Output the (x, y) coordinate of the center of the cell containing the given text.  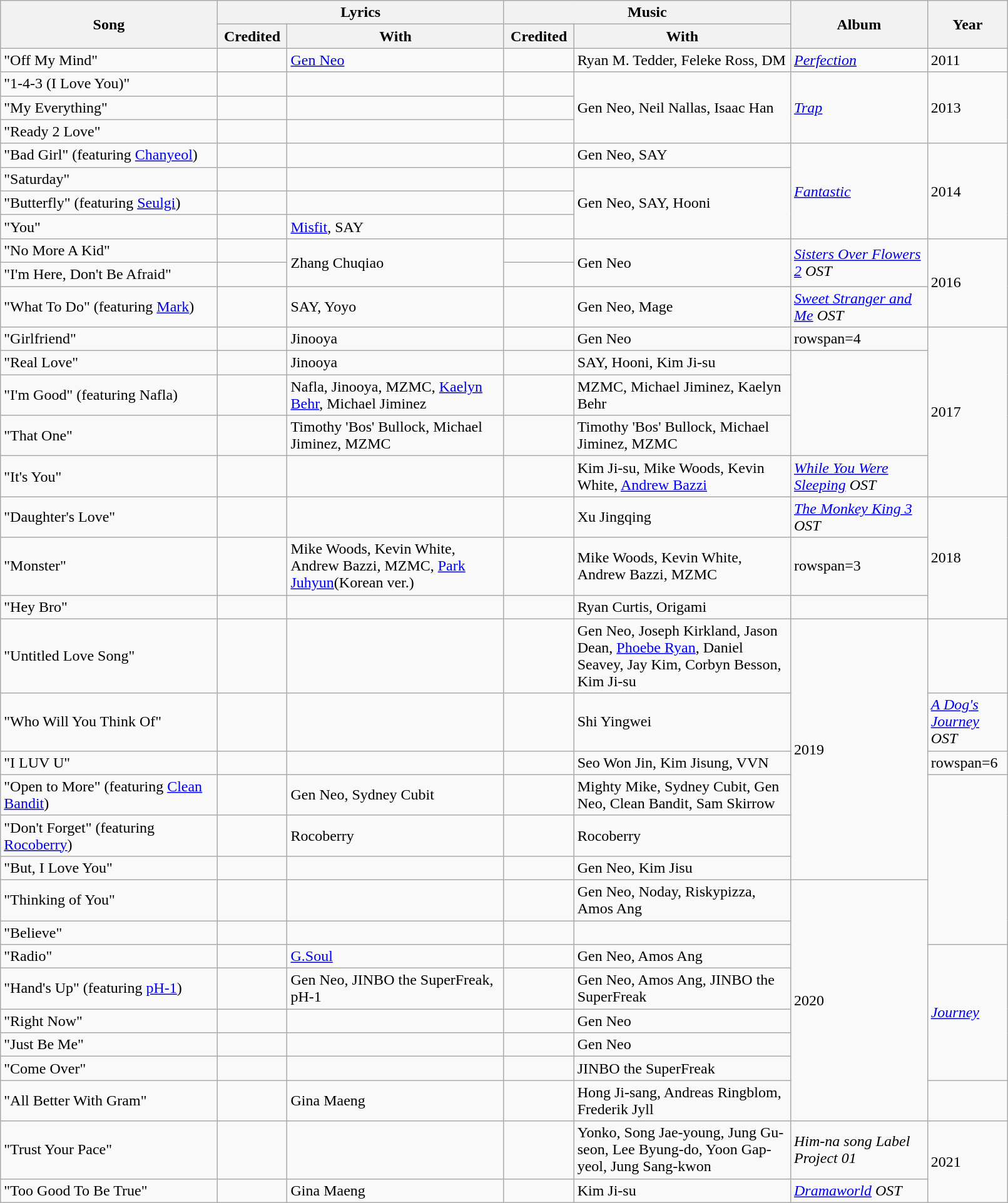
Ryan M. Tedder, Feleke Ross, DM (682, 60)
Music (647, 13)
"Ready 2 Love" (109, 131)
Gen Neo, SAY (682, 155)
Nafla, Jinooya, MZMC, Kaelyn Behr, Michael Jiminez (395, 395)
"All Better With Gram" (109, 1101)
"I'm Good" (featuring Nafla) (109, 395)
Gen Neo, JINBO the SuperFreak, pH-1 (395, 988)
"Hey Bro" (109, 607)
Perfection (858, 60)
Misfit, SAY (395, 226)
G.Soul (395, 957)
Gen Neo, Mage (682, 307)
"It's You" (109, 477)
"Radio" (109, 957)
"Off My Mind" (109, 60)
Xu Jingqing (682, 517)
2014 (967, 191)
"I'm Here, Don't Be Afraid" (109, 274)
"Believe" (109, 933)
"But, I Love You" (109, 868)
"I LUV U" (109, 763)
Sweet Stranger and Me OST (858, 307)
SAY, Yoyo (395, 307)
"Come Over" (109, 1068)
Gen Neo, Noday, Riskypizza, Amos Ang (682, 900)
2017 (967, 412)
"Don't Forget" (featuring Rocoberry) (109, 836)
Shi Yingwei (682, 722)
A Dog's Journey OST (967, 722)
2016 (967, 283)
The Monkey King 3 OST (858, 517)
JINBO the SuperFreak (682, 1068)
Gen Neo, Sydney Cubit (395, 794)
"Too Good To Be True" (109, 1190)
"Thinking of You" (109, 900)
MZMC, Michael Jiminez, Kaelyn Behr (682, 395)
"Bad Girl" (featuring Chanyeol) (109, 155)
"Hand's Up" (featuring pH-1) (109, 988)
"Just Be Me" (109, 1045)
Gen Neo, Neil Nallas, Isaac Han (682, 108)
Gen Neo, Amos Ang, JINBO the SuperFreak (682, 988)
"Butterfly" (featuring Seulgi) (109, 203)
rowspan=4 (858, 339)
Mike Woods, Kevin White, Andrew Bazzi, MZMC, Park Juhyun(Korean ver.) (395, 566)
Mike Woods, Kevin White, Andrew Bazzi, MZMC (682, 566)
Lyrics (360, 13)
While You Were Sleeping OST (858, 477)
Fantastic (858, 191)
Him-na song Label Project 01 (858, 1150)
rowspan=3 (858, 566)
"Who Will You Think Of" (109, 722)
"You" (109, 226)
rowspan=6 (967, 763)
Journey (967, 1012)
Gen Neo, SAY, Hooni (682, 203)
Gen Neo, Amos Ang (682, 957)
2019 (858, 749)
2020 (858, 1000)
2013 (967, 108)
Kim Ji-su, Mike Woods, Kevin White, Andrew Bazzi (682, 477)
"Girlfriend" (109, 339)
Year (967, 24)
"Saturday" (109, 179)
Seo Won Jin, Kim Jisung, VVN (682, 763)
"Right Now" (109, 1021)
Gen Neo, Kim Jisu (682, 868)
Album (858, 24)
"Monster" (109, 566)
Mighty Mike, Sydney Cubit, Gen Neo, Clean Bandit, Sam Skirrow (682, 794)
2021 (967, 1162)
Kim Ji-su (682, 1190)
Zhang Chuqiao (395, 262)
Yonko, Song Jae-young, Jung Gu-seon, Lee Byung-do, Yoon Gap-yeol, Jung Sang-kwon (682, 1150)
"Open to More" (featuring Clean Bandit) (109, 794)
Sisters Over Flowers 2 OST (858, 262)
"What To Do" (featuring Mark) (109, 307)
Gen Neo, Joseph Kirkland, Jason Dean, Phoebe Ryan, Daniel Seavey, Jay Kim, Corbyn Besson, Kim Ji-su (682, 656)
Trap (858, 108)
SAY, Hooni, Kim Ji-su (682, 363)
"Trust Your Pace" (109, 1150)
"That One" (109, 435)
"1-4-3 (I Love You)" (109, 84)
Song (109, 24)
Ryan Curtis, Origami (682, 607)
"Untitled Love Song" (109, 656)
Hong Ji-sang, Andreas Ringblom, Frederik Jyll (682, 1101)
Dramaworld OST (858, 1190)
"No More A Kid" (109, 250)
"Real Love" (109, 363)
2011 (967, 60)
"My Everything" (109, 108)
"Daughter's Love" (109, 517)
2018 (967, 558)
